Search for the cell housing the specified text and yield its (X, Y) center coordinate. 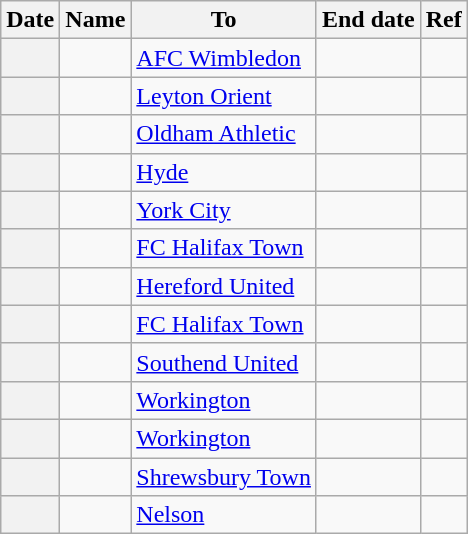
Shrewsbury Town (224, 477)
Southend United (224, 362)
AFC Wimbledon (224, 58)
York City (224, 210)
To (224, 20)
Leyton Orient (224, 96)
Ref (444, 20)
Oldham Athletic (224, 134)
Hereford United (224, 286)
Nelson (224, 515)
Hyde (224, 172)
End date (368, 20)
Date (30, 20)
Name (96, 20)
